Locate the cell with the specified text and output its (x, y) center coordinate. 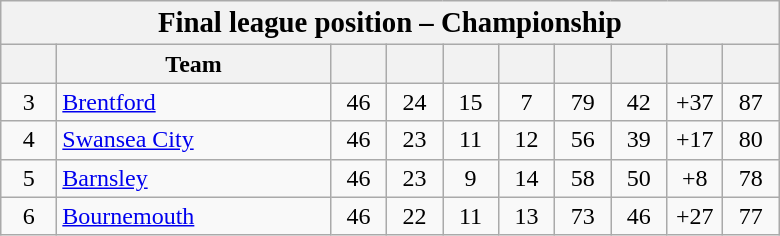
+8 (695, 178)
Bournemouth (194, 216)
+17 (695, 140)
Swansea City (194, 140)
77 (751, 216)
56 (583, 140)
15 (470, 102)
+37 (695, 102)
3 (29, 102)
7 (527, 102)
50 (639, 178)
73 (583, 216)
Team (194, 64)
9 (470, 178)
4 (29, 140)
42 (639, 102)
5 (29, 178)
87 (751, 102)
Barnsley (194, 178)
80 (751, 140)
39 (639, 140)
78 (751, 178)
14 (527, 178)
58 (583, 178)
13 (527, 216)
+27 (695, 216)
6 (29, 216)
79 (583, 102)
22 (414, 216)
Brentford (194, 102)
12 (527, 140)
24 (414, 102)
Final league position – Championship (390, 23)
